Pinpoint the cell where the given text exists, returning its [x, y] midpoint coordinate. 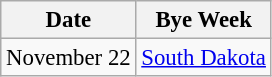
South Dakota [204, 58]
Date [68, 20]
November 22 [68, 58]
Bye Week [204, 20]
